Return [X, Y] of the center of cell containing provided text 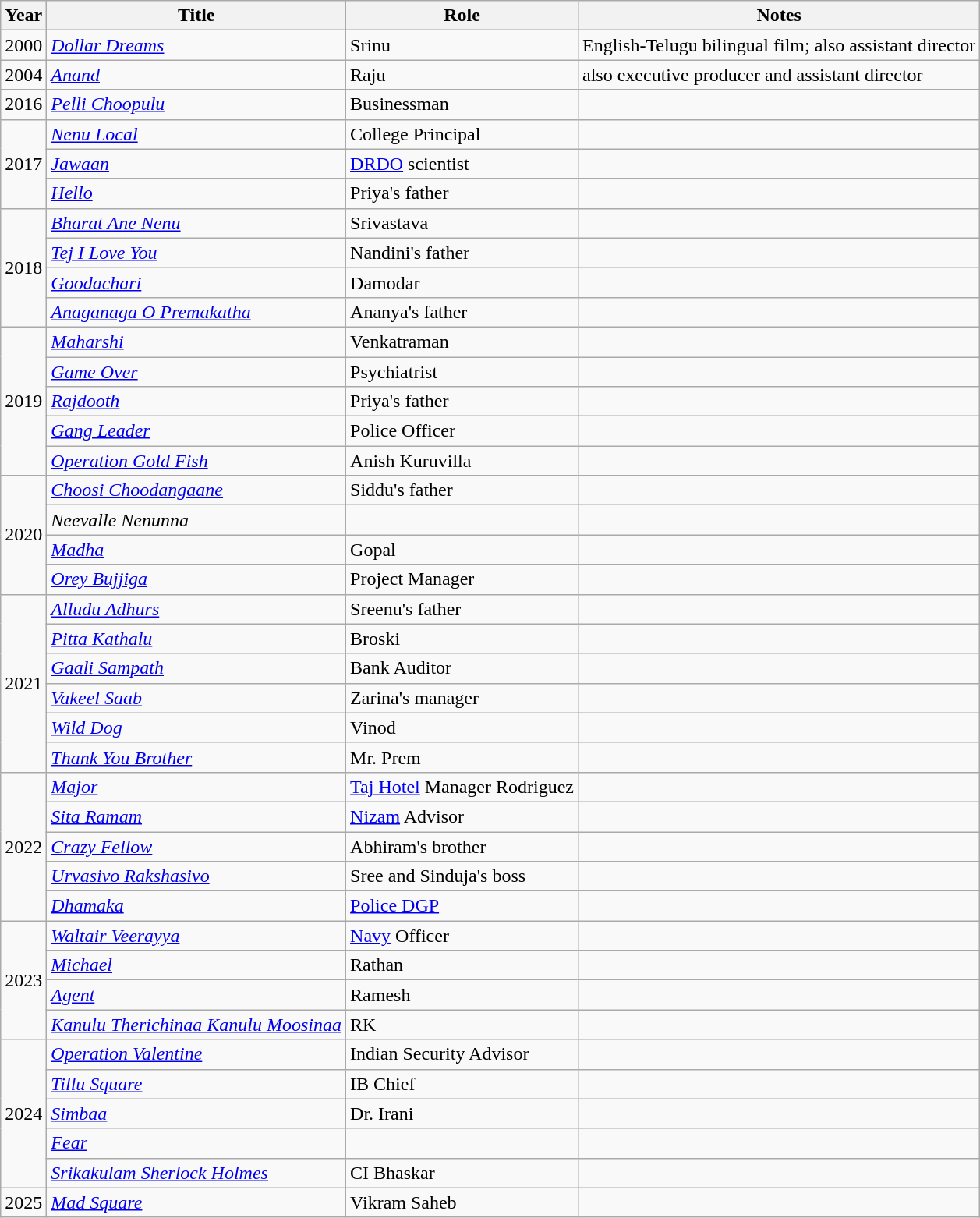
Thank You Brother [196, 757]
Police Officer [462, 431]
Jawaan [196, 164]
Rathan [462, 965]
Madha [196, 550]
Gang Leader [196, 431]
Sita Ramam [196, 816]
College Principal [462, 134]
2019 [23, 401]
Navy Officer [462, 936]
Fear [196, 1143]
Srikakulam Sherlock Holmes [196, 1173]
Vikram Saheb [462, 1202]
Simbaa [196, 1114]
Title [196, 16]
Notes [780, 16]
Gaali Sampath [196, 668]
Kanulu Therichinaa Kanulu Moosinaa [196, 1025]
Agent [196, 995]
Sree and Sinduja's boss [462, 876]
2025 [23, 1202]
Project Manager [462, 579]
Pitta Kathalu [196, 639]
Srinu [462, 45]
Ramesh [462, 995]
Hello [196, 193]
Damodar [462, 282]
RK [462, 1025]
Urvasivo Rakshasivo [196, 876]
Nandini's father [462, 253]
Crazy Fellow [196, 846]
IB Chief [462, 1084]
Anaganaga O Premakatha [196, 312]
Nizam Advisor [462, 816]
Anish Kuruvilla [462, 461]
Raju [462, 75]
Tej I Love You [196, 253]
Goodachari [196, 282]
also executive producer and assistant director [780, 75]
Businessman [462, 104]
Mr. Prem [462, 757]
Pelli Choopulu [196, 104]
Venkatraman [462, 342]
Michael [196, 965]
2020 [23, 535]
Dollar Dreams [196, 45]
Ananya's father [462, 312]
Taj Hotel Manager Rodriguez [462, 787]
Abhiram's brother [462, 846]
2004 [23, 75]
Waltair Veerayya [196, 936]
Operation Gold Fish [196, 461]
Vakeel Saab [196, 698]
2022 [23, 846]
2024 [23, 1114]
Mad Square [196, 1202]
Vinod [462, 728]
Anand [196, 75]
Year [23, 16]
2000 [23, 45]
CI Bhaskar [462, 1173]
Role [462, 16]
Choosi Choodangaane [196, 490]
Maharshi [196, 342]
Gopal [462, 550]
Dhamaka [196, 906]
2023 [23, 980]
Wild Dog [196, 728]
2021 [23, 683]
Major [196, 787]
Police DGP [462, 906]
Bharat Ane Nenu [196, 223]
2018 [23, 267]
Rajdooth [196, 402]
Game Over [196, 372]
2017 [23, 164]
Orey Bujjiga [196, 579]
Operation Valentine [196, 1054]
Nenu Local [196, 134]
Zarina's manager [462, 698]
Dr. Irani [462, 1114]
Tillu Square [196, 1084]
Alludu Adhurs [196, 609]
Broski [462, 639]
2016 [23, 104]
Indian Security Advisor [462, 1054]
English-Telugu bilingual film; also assistant director [780, 45]
Siddu's father [462, 490]
Sreenu's father [462, 609]
DRDO scientist [462, 164]
Bank Auditor [462, 668]
Psychiatrist [462, 372]
Srivastava [462, 223]
Neevalle Nenunna [196, 520]
